Detect which cell encompasses the target text, then output its [X, Y] center coordinate. 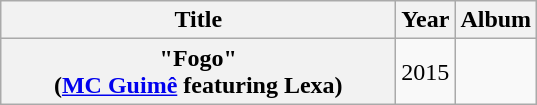
Title [198, 20]
"Fogo" (MC Guimê featuring Lexa) [198, 72]
Year [426, 20]
2015 [426, 72]
Album [496, 20]
